Provide the [x, y] coordinate of the cell's center where the given text is located.  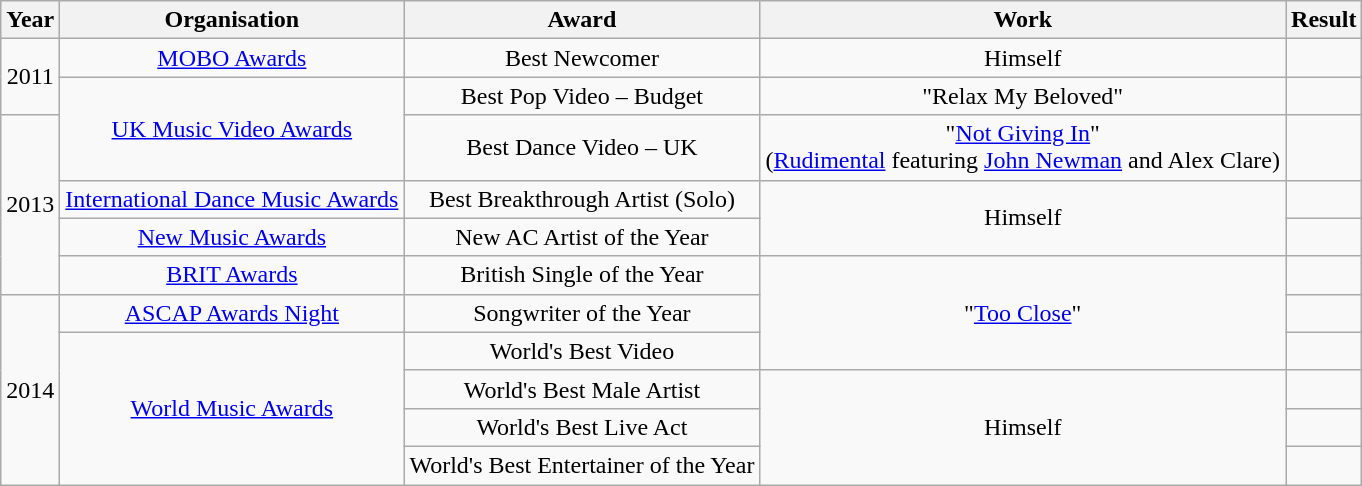
2013 [30, 204]
"Relax My Beloved" [1023, 96]
World's Best Entertainer of the Year [582, 465]
Result [1324, 20]
Best Pop Video – Budget [582, 96]
Organisation [232, 20]
MOBO Awards [232, 58]
UK Music Video Awards [232, 128]
Songwriter of the Year [582, 313]
World's Best Video [582, 351]
Best Breakthrough Artist (Solo) [582, 199]
New Music Awards [232, 237]
British Single of the Year [582, 275]
ASCAP Awards Night [232, 313]
2014 [30, 389]
BRIT Awards [232, 275]
Year [30, 20]
World Music Awards [232, 408]
"Too Close" [1023, 313]
International Dance Music Awards [232, 199]
2011 [30, 77]
"Not Giving In"(Rudimental featuring John Newman and Alex Clare) [1023, 148]
World's Best Live Act [582, 427]
Award [582, 20]
Best Newcomer [582, 58]
New AC Artist of the Year [582, 237]
Best Dance Video – UK [582, 148]
Work [1023, 20]
World's Best Male Artist [582, 389]
